Return the (x, y) coordinate for the center point of the cell that contains the specified text.  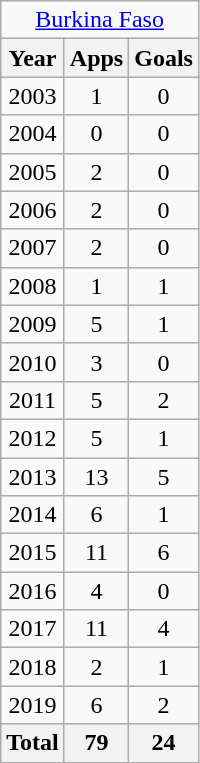
13 (96, 477)
Goals (164, 58)
2012 (33, 438)
Total (33, 743)
2007 (33, 248)
2019 (33, 705)
2017 (33, 629)
24 (164, 743)
2016 (33, 591)
2006 (33, 210)
2009 (33, 324)
2008 (33, 286)
2005 (33, 172)
2013 (33, 477)
2018 (33, 667)
3 (96, 362)
2010 (33, 362)
2011 (33, 400)
Burkina Faso (100, 20)
79 (96, 743)
2004 (33, 134)
Apps (96, 58)
2015 (33, 553)
2003 (33, 96)
2014 (33, 515)
Year (33, 58)
